Search for the cell housing the specified text and yield its (X, Y) center coordinate. 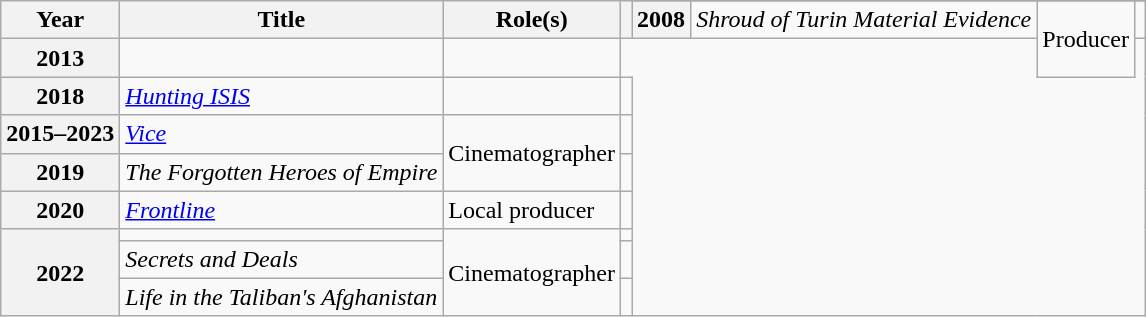
Life in the Taliban's Afghanistan (282, 297)
Shroud of Turin Material Evidence (864, 20)
Local producer (532, 210)
2015–2023 (60, 134)
Vice (282, 134)
2013 (60, 58)
Title (282, 20)
2020 (60, 210)
2019 (60, 172)
Role(s) (532, 20)
2018 (60, 96)
Secrets and Deals (282, 259)
Hunting ISIS (282, 96)
2008 (662, 20)
Frontline (282, 210)
2022 (60, 272)
The Forgotten Heroes of Empire (282, 172)
Year (60, 20)
Producer (1086, 39)
